Pinpoint the cell where the given text exists, returning its (X, Y) midpoint coordinate. 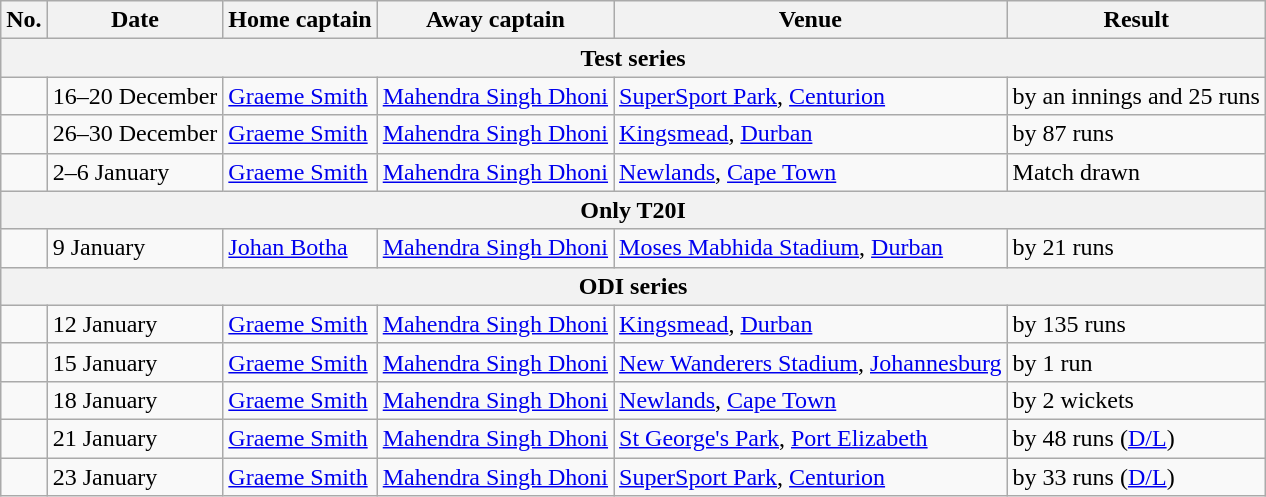
No. (24, 20)
23 January (135, 477)
by 87 runs (1136, 134)
15 January (135, 362)
Venue (811, 20)
St George's Park, Port Elizabeth (811, 438)
21 January (135, 438)
Moses Mabhida Stadium, Durban (811, 248)
26–30 December (135, 134)
Result (1136, 20)
by 21 runs (1136, 248)
Johan Botha (300, 248)
by 2 wickets (1136, 400)
Test series (634, 58)
9 January (135, 248)
16–20 December (135, 96)
New Wanderers Stadium, Johannesburg (811, 362)
Date (135, 20)
by 33 runs (D/L) (1136, 477)
by 1 run (1136, 362)
2–6 January (135, 172)
18 January (135, 400)
Away captain (495, 20)
Match drawn (1136, 172)
Only T20I (634, 210)
by 135 runs (1136, 324)
by 48 runs (D/L) (1136, 438)
Home captain (300, 20)
ODI series (634, 286)
by an innings and 25 runs (1136, 96)
12 January (135, 324)
